Find where the given text appears and provide that cell's center as (X, Y) coordinate. 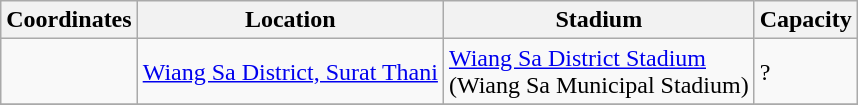
Wiang Sa District, Surat Thani (290, 72)
Location (290, 20)
Coordinates (69, 20)
? (806, 72)
Capacity (806, 20)
Wiang Sa District Stadium(Wiang Sa Municipal Stadium) (598, 72)
Stadium (598, 20)
